Provide the (X, Y) coordinate of the cell's center where the given text is located.  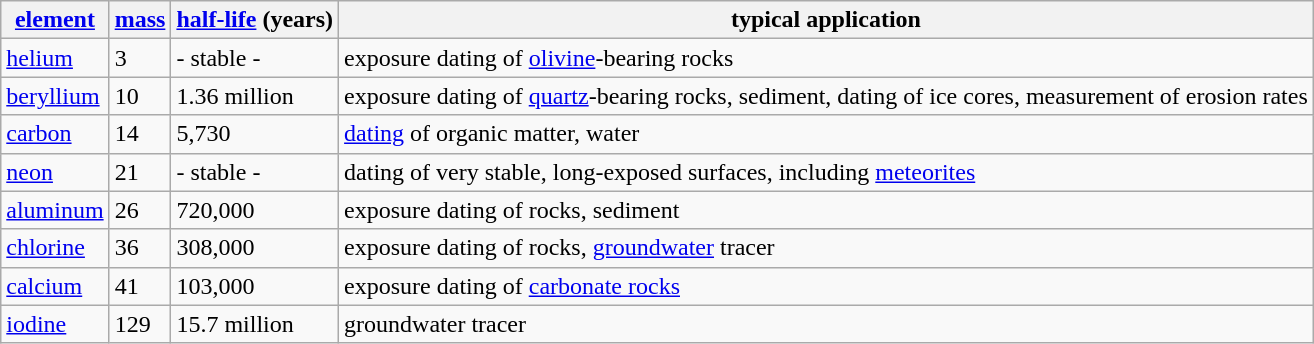
15.7 million (255, 324)
calcium (55, 286)
mass (140, 20)
10 (140, 96)
129 (140, 324)
groundwater tracer (826, 324)
1.36 million (255, 96)
neon (55, 172)
exposure dating of olivine-bearing rocks (826, 58)
3 (140, 58)
14 (140, 134)
103,000 (255, 286)
36 (140, 248)
720,000 (255, 210)
dating of very stable, long-exposed surfaces, including meteorites (826, 172)
typical application (826, 20)
aluminum (55, 210)
exposure dating of quartz-bearing rocks, sediment, dating of ice cores, measurement of erosion rates (826, 96)
308,000 (255, 248)
41 (140, 286)
beryllium (55, 96)
half-life (years) (255, 20)
exposure dating of rocks, sediment (826, 210)
element (55, 20)
26 (140, 210)
21 (140, 172)
chlorine (55, 248)
dating of organic matter, water (826, 134)
helium (55, 58)
5,730 (255, 134)
iodine (55, 324)
exposure dating of rocks, groundwater tracer (826, 248)
carbon (55, 134)
exposure dating of carbonate rocks (826, 286)
